Find where the given text appears and provide that cell's center as [X, Y] coordinate. 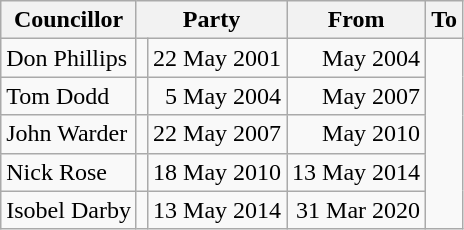
May 2007 [356, 96]
5 May 2004 [218, 96]
May 2010 [356, 134]
To [444, 20]
22 May 2007 [218, 134]
May 2004 [356, 58]
John Warder [69, 134]
Don Phillips [69, 58]
From [356, 20]
Isobel Darby [69, 210]
22 May 2001 [218, 58]
18 May 2010 [218, 172]
Party [211, 20]
31 Mar 2020 [356, 210]
Councillor [69, 20]
Nick Rose [69, 172]
Tom Dodd [69, 96]
